Return the [x, y] coordinate for the center point of the cell that contains the specified text.  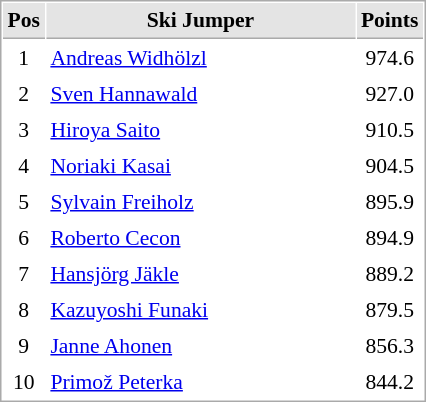
5 [24, 201]
7 [24, 273]
856.3 [390, 345]
1 [24, 57]
904.5 [390, 165]
927.0 [390, 93]
894.9 [390, 237]
Points [390, 21]
Sven Hannawald [200, 93]
Ski Jumper [200, 21]
889.2 [390, 273]
974.6 [390, 57]
Sylvain Freiholz [200, 201]
844.2 [390, 381]
3 [24, 129]
895.9 [390, 201]
Roberto Cecon [200, 237]
Andreas Widhölzl [200, 57]
4 [24, 165]
Pos [24, 21]
10 [24, 381]
2 [24, 93]
6 [24, 237]
910.5 [390, 129]
8 [24, 309]
9 [24, 345]
879.5 [390, 309]
Primož Peterka [200, 381]
Hiroya Saito [200, 129]
Hansjörg Jäkle [200, 273]
Janne Ahonen [200, 345]
Noriaki Kasai [200, 165]
Kazuyoshi Funaki [200, 309]
